Provide the [X, Y] coordinate of the cell's center where the given text is located.  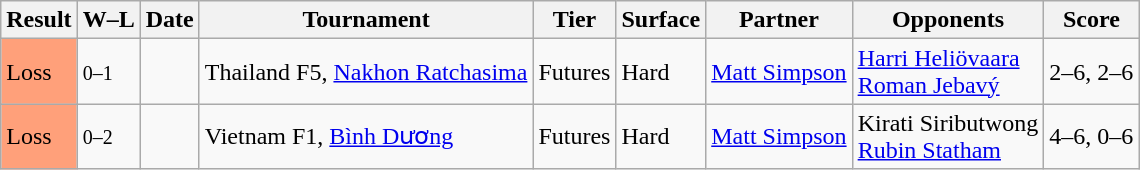
Partner [779, 20]
Tournament [366, 20]
Tier [574, 20]
0–2 [108, 136]
Result [39, 20]
W–L [108, 20]
Opponents [948, 20]
Thailand F5, Nakhon Ratchasima [366, 72]
Harri Heliövaara Roman Jebavý [948, 72]
0–1 [108, 72]
2–6, 2–6 [1092, 72]
4–6, 0–6 [1092, 136]
Date [170, 20]
Surface [661, 20]
Kirati Siributwong Rubin Statham [948, 136]
Score [1092, 20]
Vietnam F1, Bình Dương [366, 136]
